Find where the given text appears and provide that cell's center as (x, y) coordinate. 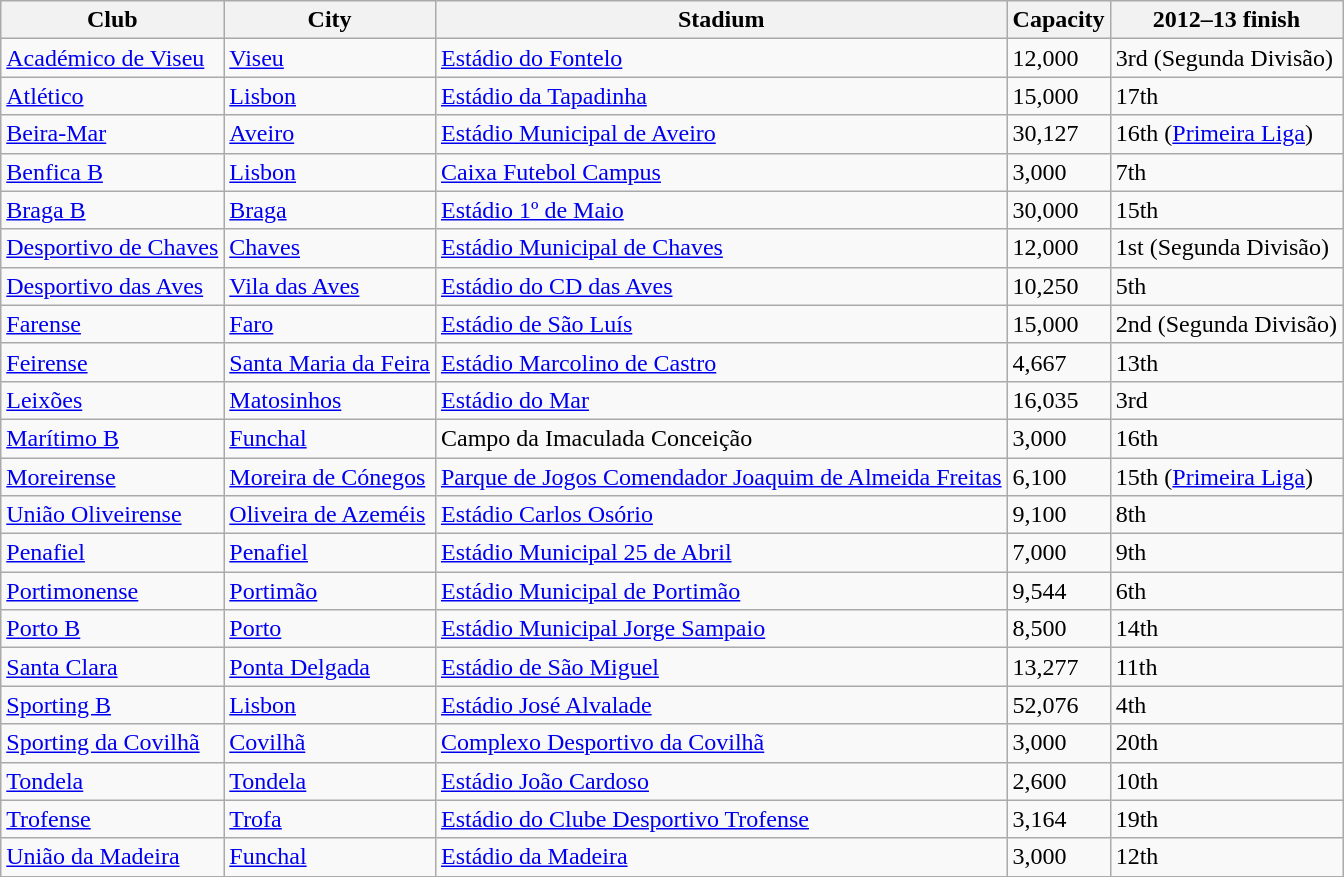
6,100 (1058, 477)
Estádio da Madeira (721, 857)
Caixa Futebol Campus (721, 172)
Oliveira de Azeméis (330, 515)
Viseu (330, 58)
Porto B (112, 629)
3,164 (1058, 819)
Leixões (112, 400)
Estádio Marcolino de Castro (721, 362)
8,500 (1058, 629)
Atlético (112, 96)
Estádio Municipal 25 de Abril (721, 553)
Estádio 1º de Maio (721, 210)
8th (1226, 515)
15th (1226, 210)
9,544 (1058, 591)
4,667 (1058, 362)
10th (1226, 781)
União da Madeira (112, 857)
Matosinhos (330, 400)
30,127 (1058, 134)
2,600 (1058, 781)
Desportivo de Chaves (112, 248)
Braga B (112, 210)
13,277 (1058, 667)
Complexo Desportivo da Covilhã (721, 743)
Stadium (721, 20)
Porto (330, 629)
Estádio da Tapadinha (721, 96)
13th (1226, 362)
16th (Primeira Liga) (1226, 134)
11th (1226, 667)
Estádio Carlos Osório (721, 515)
City (330, 20)
Braga (330, 210)
15th (Primeira Liga) (1226, 477)
Estádio João Cardoso (721, 781)
Estádio Municipal de Portimão (721, 591)
19th (1226, 819)
3rd (1226, 400)
3rd (Segunda Divisão) (1226, 58)
6th (1226, 591)
Club (112, 20)
Estádio do Fontelo (721, 58)
14th (1226, 629)
Aveiro (330, 134)
Trofense (112, 819)
9th (1226, 553)
Estádio do Clube Desportivo Trofense (721, 819)
Capacity (1058, 20)
7,000 (1058, 553)
Ponta Delgada (330, 667)
Académico de Viseu (112, 58)
5th (1226, 286)
Moreira de Cónegos (330, 477)
Campo da Imaculada Conceição (721, 438)
Beira-Mar (112, 134)
Vila das Aves (330, 286)
Desportivo das Aves (112, 286)
Estádio do Mar (721, 400)
4th (1226, 705)
Portimonense (112, 591)
Feirense (112, 362)
Estádio Municipal de Aveiro (721, 134)
9,100 (1058, 515)
Estádio Municipal de Chaves (721, 248)
União Oliveirense (112, 515)
Portimão (330, 591)
7th (1226, 172)
30,000 (1058, 210)
Moreirense (112, 477)
Covilhã (330, 743)
Sporting da Covilhã (112, 743)
17th (1226, 96)
12th (1226, 857)
Faro (330, 324)
Marítimo B (112, 438)
Estádio de São Miguel (721, 667)
Estádio de São Luís (721, 324)
16th (1226, 438)
Santa Clara (112, 667)
Parque de Jogos Comendador Joaquim de Almeida Freitas (721, 477)
2012–13 finish (1226, 20)
16,035 (1058, 400)
Farense (112, 324)
52,076 (1058, 705)
10,250 (1058, 286)
1st (Segunda Divisão) (1226, 248)
Trofa (330, 819)
Estádio do CD das Aves (721, 286)
Santa Maria da Feira (330, 362)
Sporting B (112, 705)
2nd (Segunda Divisão) (1226, 324)
Chaves (330, 248)
Estádio Municipal Jorge Sampaio (721, 629)
20th (1226, 743)
Estádio José Alvalade (721, 705)
Benfica B (112, 172)
